For the text-containing cell, return its midpoint in (x, y) coordinate format. 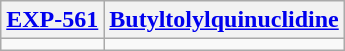
EXP-561 (52, 20)
Butyltolylquinuclidine (224, 20)
